Scan for the cell matching the given text and deliver its (X, Y) coordinate at center. 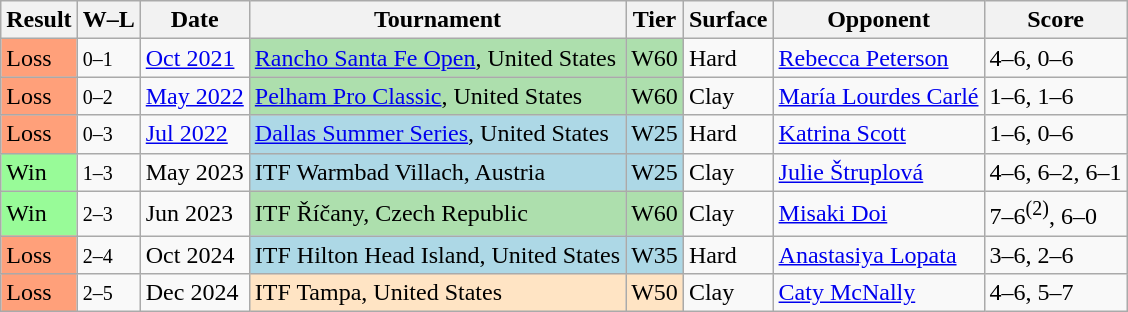
1–3 (108, 172)
0–3 (108, 134)
Rebecca Peterson (878, 58)
Rancho Santa Fe Open, United States (437, 58)
W50 (655, 293)
2–4 (108, 255)
Surface (728, 20)
Anastasiya Lopata (878, 255)
1–6, 1–6 (1056, 96)
ITF Tampa, United States (437, 293)
3–6, 2–6 (1056, 255)
7–6(2), 6–0 (1056, 214)
4–6, 6–2, 6–1 (1056, 172)
ITF Hilton Head Island, United States (437, 255)
Jun 2023 (194, 214)
Tier (655, 20)
Score (1056, 20)
Jul 2022 (194, 134)
W35 (655, 255)
2–3 (108, 214)
Dallas Summer Series, United States (437, 134)
Misaki Doi (878, 214)
Katrina Scott (878, 134)
ITF Říčany, Czech Republic (437, 214)
Julie Štruplová (878, 172)
1–6, 0–6 (1056, 134)
Tournament (437, 20)
May 2022 (194, 96)
Oct 2021 (194, 58)
2–5 (108, 293)
May 2023 (194, 172)
Result (39, 20)
ITF Warmbad Villach, Austria (437, 172)
Date (194, 20)
Caty McNally (878, 293)
4–6, 5–7 (1056, 293)
Dec 2024 (194, 293)
0–1 (108, 58)
Opponent (878, 20)
W–L (108, 20)
Pelham Pro Classic, United States (437, 96)
María Lourdes Carlé (878, 96)
0–2 (108, 96)
Oct 2024 (194, 255)
4–6, 0–6 (1056, 58)
